Extract the (X, Y) coordinate from the center of the cell holding the provided text.  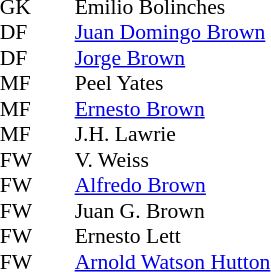
J.H. Lawrie (173, 135)
Alfredo Brown (173, 185)
Juan G. Brown (173, 211)
Jorge Brown (173, 58)
Ernesto Lett (173, 237)
Peel Yates (173, 83)
Juan Domingo Brown (173, 33)
V. Weiss (173, 160)
Ernesto Brown (173, 109)
